Detect which cell encompasses the target text, then output its (X, Y) center coordinate. 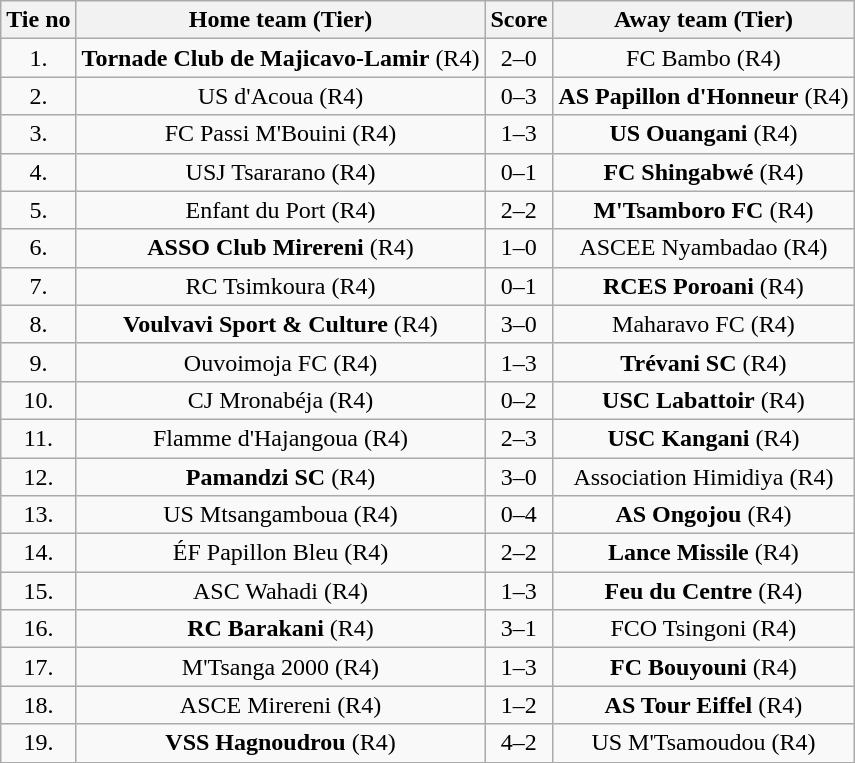
Score (519, 20)
7. (38, 286)
0–2 (519, 400)
Lance Missile (R4) (704, 553)
Pamandzi SC (R4) (280, 477)
18. (38, 705)
1. (38, 58)
0–3 (519, 96)
8. (38, 324)
US Mtsangamboua (R4) (280, 515)
FC Shingabwé (R4) (704, 172)
ÉF Papillon Bleu (R4) (280, 553)
RC Tsimkoura (R4) (280, 286)
Flamme d'Hajangoua (R4) (280, 438)
AS Ongojou (R4) (704, 515)
Home team (Tier) (280, 20)
US M'Tsamoudou (R4) (704, 743)
M'Tsanga 2000 (R4) (280, 667)
3–1 (519, 629)
ASCEE Nyambadao (R4) (704, 248)
6. (38, 248)
AS Papillon d'Honneur (R4) (704, 96)
2–3 (519, 438)
FC Bambo (R4) (704, 58)
CJ Mronabéja (R4) (280, 400)
Tornade Club de Majicavo-Lamir (R4) (280, 58)
ASC Wahadi (R4) (280, 591)
2. (38, 96)
FCO Tsingoni (R4) (704, 629)
1–0 (519, 248)
Maharavo FC (R4) (704, 324)
19. (38, 743)
4–2 (519, 743)
FC Bouyouni (R4) (704, 667)
RC Barakani (R4) (280, 629)
11. (38, 438)
Ouvoimoja FC (R4) (280, 362)
M'Tsamboro FC (R4) (704, 210)
Enfant du Port (R4) (280, 210)
3. (38, 134)
VSS Hagnoudrou (R4) (280, 743)
14. (38, 553)
USC Labattoir (R4) (704, 400)
US Ouangani (R4) (704, 134)
2–0 (519, 58)
US d'Acoua (R4) (280, 96)
4. (38, 172)
FC Passi M'Bouini (R4) (280, 134)
15. (38, 591)
ASSO Club Mirereni (R4) (280, 248)
0–4 (519, 515)
9. (38, 362)
12. (38, 477)
5. (38, 210)
Trévani SC (R4) (704, 362)
USJ Tsararano (R4) (280, 172)
Tie no (38, 20)
1–2 (519, 705)
Voulvavi Sport & Culture (R4) (280, 324)
AS Tour Eiffel (R4) (704, 705)
17. (38, 667)
Feu du Centre (R4) (704, 591)
USC Kangani (R4) (704, 438)
RCES Poroani (R4) (704, 286)
13. (38, 515)
10. (38, 400)
ASCE Mirereni (R4) (280, 705)
16. (38, 629)
Association Himidiya (R4) (704, 477)
Away team (Tier) (704, 20)
